Capture the cell that displays the provided text and extract its (X, Y) central coordinate. 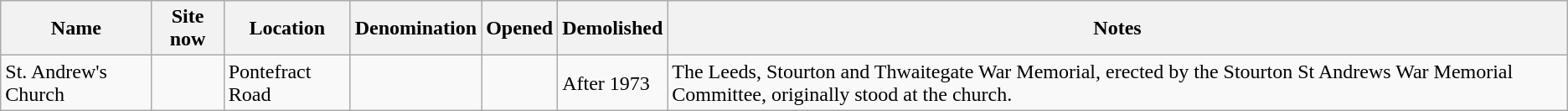
After 1973 (613, 82)
Pontefract Road (286, 82)
The Leeds, Stourton and Thwaitegate War Memorial, erected by the Stourton St Andrews War Memorial Committee, originally stood at the church. (1117, 82)
Name (76, 29)
Denomination (415, 29)
Site now (188, 29)
St. Andrew's Church (76, 82)
Demolished (613, 29)
Opened (519, 29)
Location (286, 29)
Notes (1117, 29)
